Capture the cell that displays the provided text and extract its [X, Y] central coordinate. 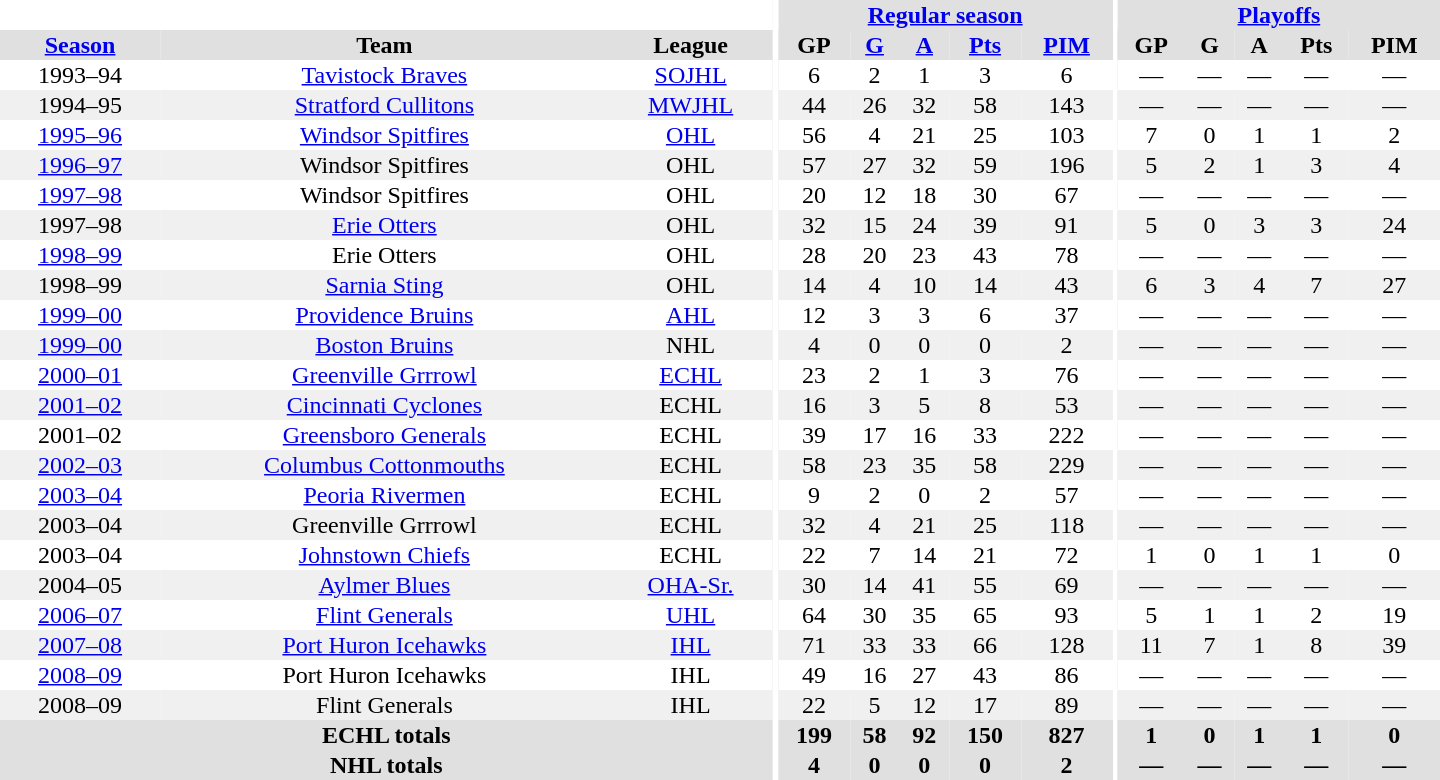
41 [924, 585]
1994–95 [80, 105]
37 [1066, 315]
64 [814, 615]
55 [985, 585]
199 [814, 735]
10 [924, 285]
UHL [691, 615]
OHA-Sr. [691, 585]
92 [924, 735]
196 [1066, 165]
Sarnia Sting [384, 285]
Season [80, 45]
MWJHL [691, 105]
143 [1066, 105]
2007–08 [80, 645]
2004–05 [80, 585]
89 [1066, 705]
NHL totals [386, 765]
Johnstown Chiefs [384, 555]
Columbus Cottonmouths [384, 465]
2006–07 [80, 615]
1993–94 [80, 75]
ECHL totals [386, 735]
103 [1066, 135]
49 [814, 675]
76 [1066, 375]
93 [1066, 615]
222 [1066, 435]
53 [1066, 405]
15 [875, 225]
67 [1066, 195]
2002–03 [80, 465]
44 [814, 105]
827 [1066, 735]
229 [1066, 465]
Greensboro Generals [384, 435]
Regular season [945, 15]
71 [814, 645]
78 [1066, 255]
League [691, 45]
65 [985, 615]
1995–96 [80, 135]
9 [814, 495]
Aylmer Blues [384, 585]
Tavistock Braves [384, 75]
26 [875, 105]
AHL [691, 315]
18 [924, 195]
69 [1066, 585]
Playoffs [1279, 15]
1996–97 [80, 165]
128 [1066, 645]
56 [814, 135]
Cincinnati Cyclones [384, 405]
Stratford Cullitons [384, 105]
Boston Bruins [384, 345]
Providence Bruins [384, 315]
NHL [691, 345]
Peoria Rivermen [384, 495]
2000–01 [80, 375]
66 [985, 645]
150 [985, 735]
59 [985, 165]
11 [1152, 645]
19 [1394, 615]
72 [1066, 555]
Team [384, 45]
28 [814, 255]
118 [1066, 525]
86 [1066, 675]
SOJHL [691, 75]
91 [1066, 225]
